Search for the cell housing the specified text and yield its (x, y) center coordinate. 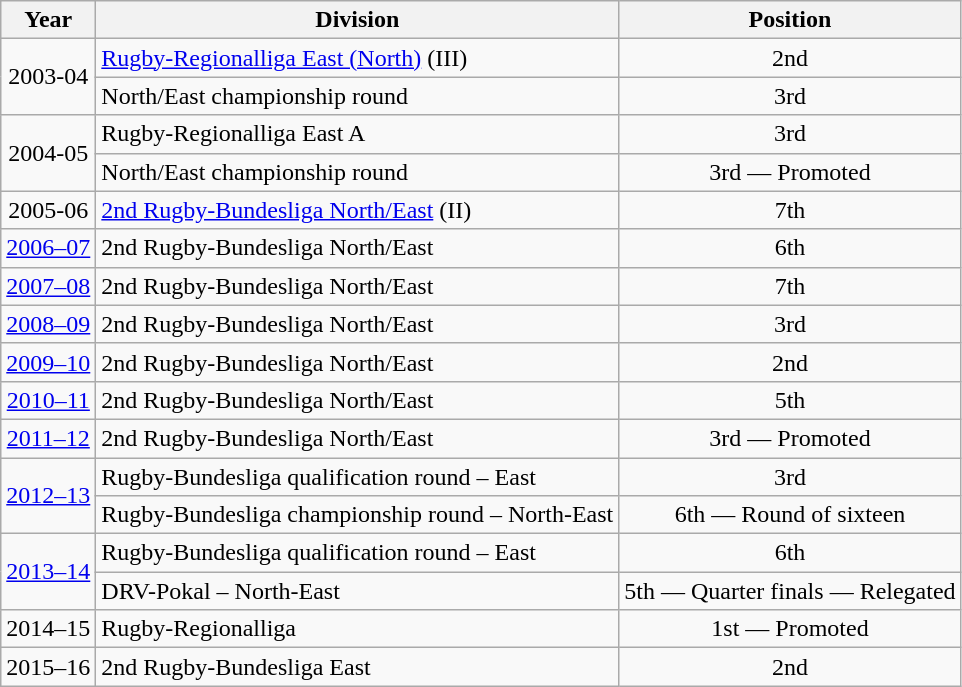
2004-05 (48, 153)
2013–14 (48, 572)
Year (48, 20)
2nd Rugby-Bundesliga East (358, 667)
Rugby-Regionalliga (358, 629)
Position (790, 20)
2009–10 (48, 362)
Rugby-Regionalliga East (North) (III) (358, 58)
1st — Promoted (790, 629)
2012–13 (48, 496)
Rugby-Bundesliga championship round – North-East (358, 515)
2011–12 (48, 438)
6th — Round of sixteen (790, 515)
Rugby-Regionalliga East A (358, 134)
2003-04 (48, 77)
Division (358, 20)
5th (790, 400)
2005-06 (48, 210)
5th — Quarter finals — Relegated (790, 591)
2015–16 (48, 667)
2014–15 (48, 629)
2006–07 (48, 248)
2008–09 (48, 324)
2007–08 (48, 286)
2010–11 (48, 400)
2nd Rugby-Bundesliga North/East (II) (358, 210)
DRV-Pokal – North-East (358, 591)
